Detect which cell encompasses the target text, then output its [X, Y] center coordinate. 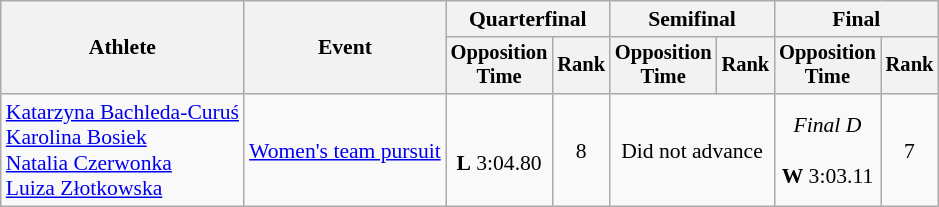
Final DW 3:03.11 [828, 150]
Did not advance [692, 150]
7 [910, 150]
Katarzyna Bachleda-CuruśKarolina BosiekNatalia CzerwonkaLuiza Złotkowska [122, 150]
8 [581, 150]
Event [345, 48]
Athlete [122, 48]
L 3:04.80 [500, 150]
Semifinal [692, 19]
Final [856, 19]
Women's team pursuit [345, 150]
Quarterfinal [528, 19]
